Pinpoint the cell where the given text exists, returning its (x, y) midpoint coordinate. 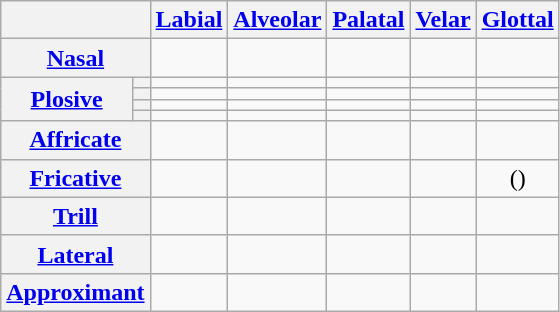
() (518, 178)
Velar (443, 20)
Alveolar (278, 20)
Approximant (76, 292)
Glottal (518, 20)
Lateral (76, 254)
Palatal (368, 20)
Nasal (76, 58)
Plosive (67, 99)
Labial (189, 20)
Affricate (76, 140)
Trill (76, 216)
Fricative (76, 178)
